Output the [x, y] coordinate of the center of the cell containing the given text.  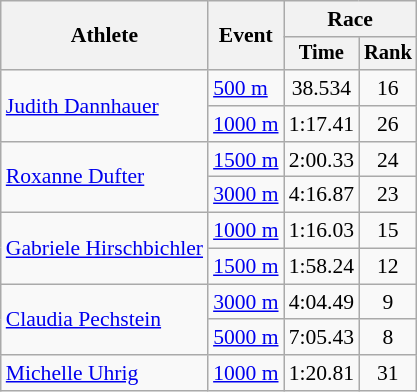
Michelle Uhrig [104, 373]
5000 m [246, 338]
8 [388, 338]
7:05.43 [322, 338]
9 [388, 302]
Race [350, 19]
31 [388, 373]
1:20.81 [322, 373]
Rank [388, 54]
500 m [246, 88]
26 [388, 124]
Roxanne Dufter [104, 178]
16 [388, 88]
1:17.41 [322, 124]
Time [322, 54]
12 [388, 267]
1:58.24 [322, 267]
1:16.03 [322, 231]
Claudia Pechstein [104, 320]
Gabriele Hirschbichler [104, 248]
38.534 [322, 88]
24 [388, 160]
2:00.33 [322, 160]
4:16.87 [322, 195]
Judith Dannhauer [104, 106]
4:04.49 [322, 302]
Athlete [104, 36]
23 [388, 195]
15 [388, 231]
Event [246, 36]
